For the text-containing cell, return its midpoint in (x, y) coordinate format. 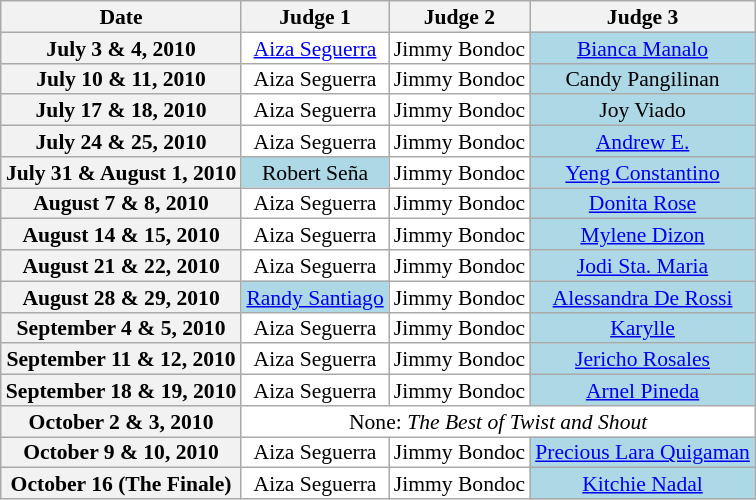
September 11 & 12, 2010 (122, 360)
August 7 & 8, 2010 (122, 204)
Judge 3 (642, 16)
July 17 & 18, 2010 (122, 110)
Date (122, 16)
Jodi Sta. Maria (642, 266)
September 4 & 5, 2010 (122, 328)
Randy Santiago (314, 296)
Mylene Dizon (642, 234)
July 10 & 11, 2010 (122, 78)
August 21 & 22, 2010 (122, 266)
Candy Pangilinan (642, 78)
July 24 & 25, 2010 (122, 142)
Bianca Manalo (642, 48)
Judge 2 (460, 16)
July 3 & 4, 2010 (122, 48)
October 16 (The Finale) (122, 484)
July 31 & August 1, 2010 (122, 172)
Judge 1 (314, 16)
Arnel Pineda (642, 390)
October 2 & 3, 2010 (122, 422)
Joy Viado (642, 110)
Donita Rose (642, 204)
Alessandra De Rossi (642, 296)
August 14 & 15, 2010 (122, 234)
Yeng Constantino (642, 172)
September 18 & 19, 2010 (122, 390)
Karylle (642, 328)
Kitchie Nadal (642, 484)
Jericho Rosales (642, 360)
October 9 & 10, 2010 (122, 452)
August 28 & 29, 2010 (122, 296)
Robert Seña (314, 172)
Precious Lara Quigaman (642, 452)
Andrew E. (642, 142)
None: The Best of Twist and Shout (498, 422)
